For the text-containing cell, return its midpoint in [X, Y] coordinate format. 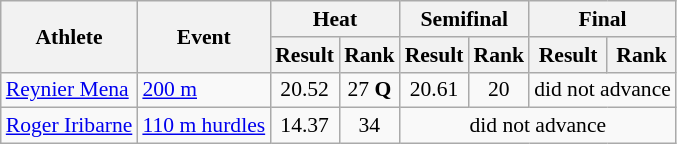
Reynier Mena [70, 90]
Athlete [70, 36]
Heat [334, 19]
110 m hurdles [204, 126]
Event [204, 36]
200 m [204, 90]
20.52 [304, 90]
27 Q [370, 90]
20 [500, 90]
14.37 [304, 126]
34 [370, 126]
Semifinal [464, 19]
Roger Iribarne [70, 126]
20.61 [434, 90]
Final [602, 19]
